Output the [x, y] coordinate of the center of the cell containing the given text.  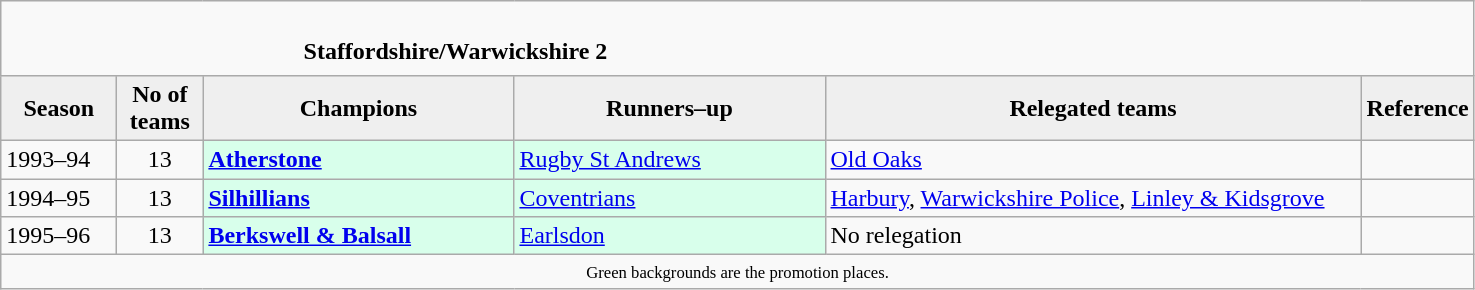
Season [59, 108]
1994–95 [59, 197]
Reference [1418, 108]
Berkswell & Balsall [358, 236]
No relegation [1093, 236]
Silhillians [358, 197]
Earlsdon [670, 236]
Atherstone [358, 159]
Rugby St Andrews [670, 159]
Champions [358, 108]
Old Oaks [1093, 159]
Coventrians [670, 197]
Relegated teams [1093, 108]
Harbury, Warwickshire Police, Linley & Kidsgrove [1093, 197]
Green backgrounds are the promotion places. [738, 272]
1993–94 [59, 159]
No of teams [160, 108]
Runners–up [670, 108]
1995–96 [59, 236]
